Return the (x, y) coordinate for the center point of the cell that contains the specified text.  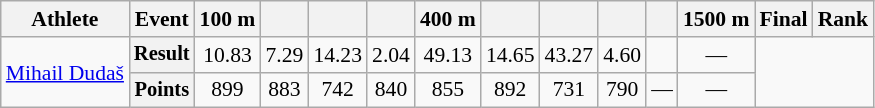
1500 m (716, 19)
Result (162, 55)
883 (284, 90)
43.27 (570, 55)
4.60 (622, 55)
7.29 (284, 55)
14.65 (510, 55)
14.23 (338, 55)
100 m (228, 19)
742 (338, 90)
Mihail Dudaš (65, 72)
400 m (448, 19)
Points (162, 90)
855 (448, 90)
Final (784, 19)
Event (162, 19)
731 (570, 90)
2.04 (391, 55)
Rank (844, 19)
790 (622, 90)
899 (228, 90)
840 (391, 90)
892 (510, 90)
Athlete (65, 19)
49.13 (448, 55)
10.83 (228, 55)
